Determine the (x, y) coordinate at the center of the cell enclosing the given text.  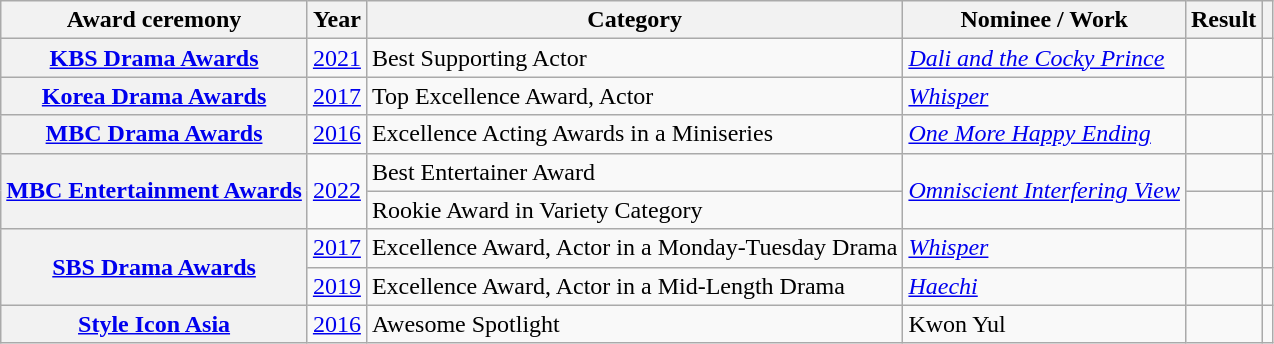
One More Happy Ending (1044, 134)
Excellence Award, Actor in a Monday-Tuesday Drama (634, 248)
MBC Drama Awards (154, 134)
2021 (336, 58)
2022 (336, 191)
Award ceremony (154, 20)
Top Excellence Award, Actor (634, 96)
Omniscient Interfering View (1044, 191)
Year (336, 20)
Best Entertainer Award (634, 172)
Style Icon Asia (154, 324)
Haechi (1044, 286)
Nominee / Work (1044, 20)
SBS Drama Awards (154, 267)
2019 (336, 286)
Awesome Spotlight (634, 324)
Result (1223, 20)
Korea Drama Awards (154, 96)
Kwon Yul (1044, 324)
Best Supporting Actor (634, 58)
Rookie Award in Variety Category (634, 210)
Excellence Award, Actor in a Mid-Length Drama (634, 286)
KBS Drama Awards (154, 58)
MBC Entertainment Awards (154, 191)
Category (634, 20)
Dali and the Cocky Prince (1044, 58)
Excellence Acting Awards in a Miniseries (634, 134)
